Return the [x, y] coordinate for the center point of the cell that contains the specified text.  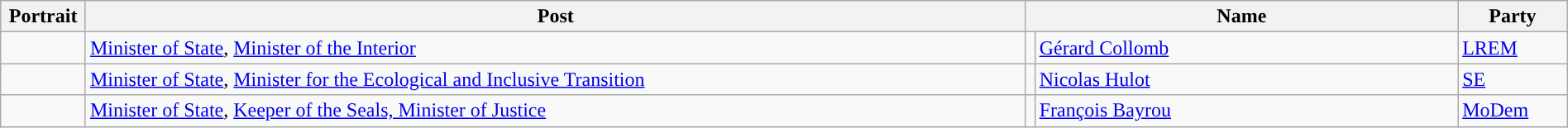
LREM [1513, 48]
SE [1513, 79]
Minister of State, Minister for the Ecological and Inclusive Transition [556, 79]
Portrait [43, 17]
MoDem [1513, 111]
Nicolas Hulot [1246, 79]
Gérard Collomb [1246, 48]
Party [1513, 17]
Minister of State, Keeper of the Seals, Minister of Justice [556, 111]
Name [1242, 17]
Minister of State, Minister of the Interior [556, 48]
Post [556, 17]
François Bayrou [1246, 111]
